Output the (X, Y) coordinate of the center of the cell containing the given text.  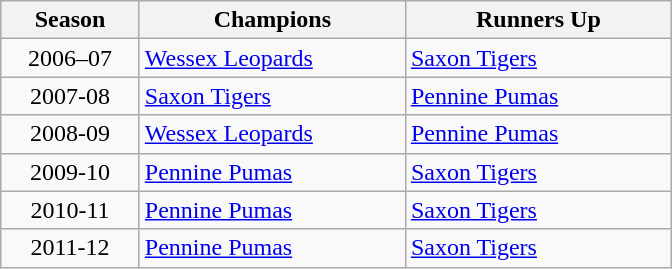
2007-08 (70, 96)
2011-12 (70, 248)
2008-09 (70, 134)
Season (70, 20)
Champions (272, 20)
2006–07 (70, 58)
2009-10 (70, 172)
2010-11 (70, 210)
Runners Up (538, 20)
